Detect which cell encompasses the target text, then output its [X, Y] center coordinate. 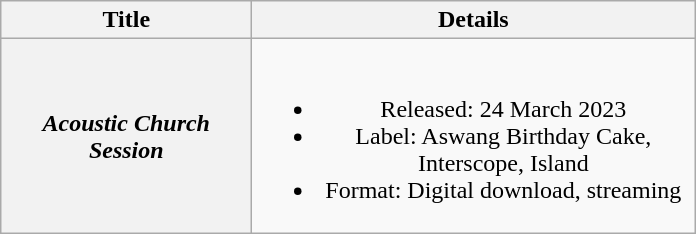
Acoustic Church Session [126, 136]
Title [126, 20]
Details [474, 20]
Released: 24 March 2023Label: Aswang Birthday Cake, Interscope, IslandFormat: Digital download, streaming [474, 136]
